Determine the (X, Y) coordinate at the center of the cell enclosing the given text.  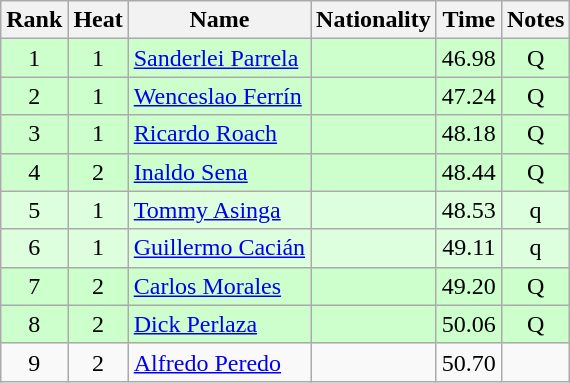
Sanderlei Parrela (219, 58)
Alfredo Peredo (219, 362)
3 (34, 134)
Rank (34, 20)
7 (34, 286)
Ricardo Roach (219, 134)
9 (34, 362)
48.53 (468, 210)
5 (34, 210)
50.70 (468, 362)
Notes (535, 20)
49.20 (468, 286)
8 (34, 324)
Guillermo Cacián (219, 248)
48.18 (468, 134)
4 (34, 172)
47.24 (468, 96)
50.06 (468, 324)
46.98 (468, 58)
Nationality (374, 20)
Dick Perlaza (219, 324)
Wenceslao Ferrín (219, 96)
6 (34, 248)
Tommy Asinga (219, 210)
Carlos Morales (219, 286)
Heat (98, 20)
49.11 (468, 248)
Name (219, 20)
Time (468, 20)
48.44 (468, 172)
Inaldo Sena (219, 172)
